Return the (X, Y) coordinate for the center point of the cell that contains the specified text.  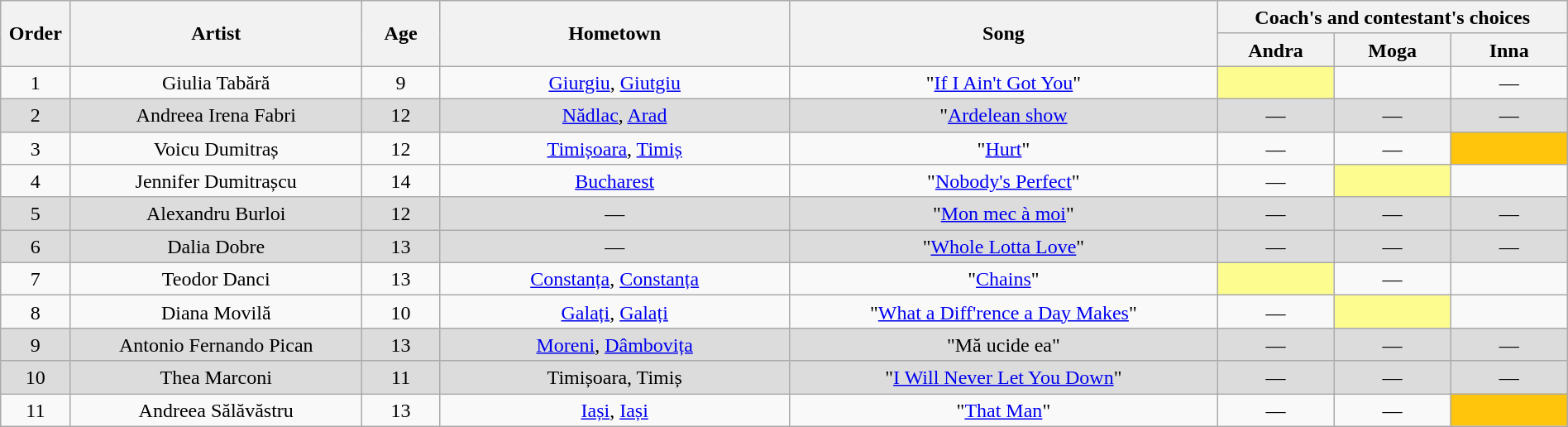
Andra (1275, 50)
Constanța, Constanța (615, 279)
Andreea Sălăvăstru (217, 410)
Hometown (615, 33)
"That Man" (1004, 410)
Iași, Iași (615, 410)
7 (36, 279)
"Ardelean show (1004, 115)
Bucharest (615, 181)
Jennifer Dumitrașcu (217, 181)
14 (401, 181)
2 (36, 115)
"Mă ucide ea" (1004, 344)
Dalia Dobre (217, 247)
"Nobody's Perfect" (1004, 181)
8 (36, 312)
"If I Ain't Got You" (1004, 83)
"Mon mec à moi" (1004, 213)
Teodor Danci (217, 279)
4 (36, 181)
Song (1004, 33)
Andreea Irena Fabri (217, 115)
Inna (1508, 50)
Voicu Dumitraș (217, 148)
Age (401, 33)
1 (36, 83)
Diana Movilă (217, 312)
Thea Marconi (217, 377)
Artist (217, 33)
Giurgiu, Giutgiu (615, 83)
"What a Diff'rence a Day Makes" (1004, 312)
"Hurt" (1004, 148)
5 (36, 213)
Antonio Fernando Pican (217, 344)
Nădlac, Arad (615, 115)
Alexandru Burloi (217, 213)
"Whole Lotta Love" (1004, 247)
Moreni, Dâmbovița (615, 344)
Galați, Galați (615, 312)
6 (36, 247)
3 (36, 148)
Coach's and contestant's choices (1393, 17)
Order (36, 33)
Giulia Tabără (217, 83)
"Chains" (1004, 279)
"I Will Never Let You Down" (1004, 377)
Moga (1393, 50)
